Search for the cell housing the specified text and yield its [x, y] center coordinate. 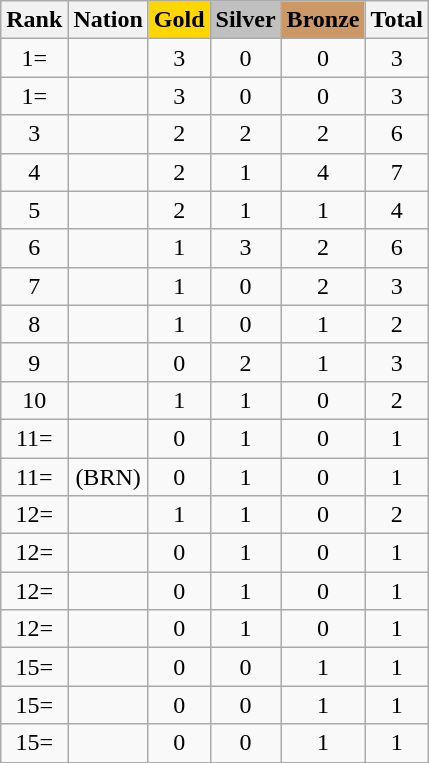
Gold [179, 20]
5 [34, 210]
Rank [34, 20]
Nation [108, 20]
Total [397, 20]
Bronze [323, 20]
Silver [246, 20]
9 [34, 362]
8 [34, 324]
(BRN) [108, 477]
10 [34, 400]
